Find where the given text appears and provide that cell's center as [X, Y] coordinate. 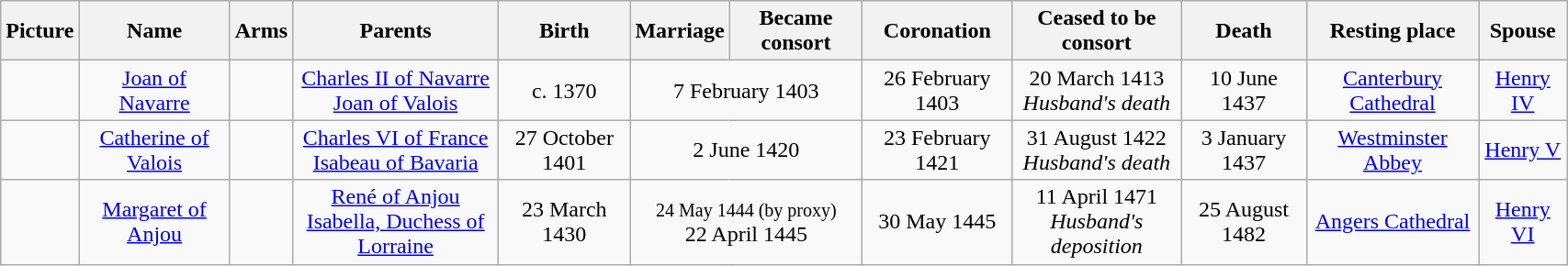
26 February 1403 [937, 90]
Margaret of Anjou [154, 222]
Henry V [1523, 150]
Catherine of Valois [154, 150]
10 June 1437 [1244, 90]
Coronation [937, 31]
Death [1244, 31]
Resting place [1393, 31]
Westminster Abbey [1393, 150]
3 January 1437 [1244, 150]
Marriage [680, 31]
Henry IV [1523, 90]
Angers Cathedral [1393, 222]
Canterbury Cathedral [1393, 90]
23 February 1421 [937, 150]
2 June 1420 [746, 150]
7 February 1403 [746, 90]
27 October 1401 [564, 150]
Ceased to be consort [1097, 31]
Spouse [1523, 31]
Charles VI of France Isabeau of Bavaria [396, 150]
Henry VI [1523, 222]
Charles II of Navarre Joan of Valois [396, 90]
25 August 1482 [1244, 222]
11 April 1471Husband's deposition [1097, 222]
Picture [40, 31]
Became consort [795, 31]
Parents [396, 31]
Arms [261, 31]
René of Anjou Isabella, Duchess of Lorraine [396, 222]
Joan of Navarre [154, 90]
24 May 1444 (by proxy)22 April 1445 [746, 222]
20 March 1413Husband's death [1097, 90]
31 August 1422Husband's death [1097, 150]
30 May 1445 [937, 222]
c. 1370 [564, 90]
Name [154, 31]
23 March 1430 [564, 222]
Birth [564, 31]
